Return the (x, y) coordinate for the center point of the cell that contains the specified text.  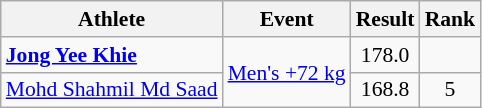
Mohd Shahmil Md Saad (112, 90)
Result (386, 19)
Men's +72 kg (287, 72)
Jong Yee Khie (112, 55)
Event (287, 19)
Rank (450, 19)
5 (450, 90)
178.0 (386, 55)
Athlete (112, 19)
168.8 (386, 90)
